Scan for the cell matching the given text and deliver its [x, y] coordinate at center. 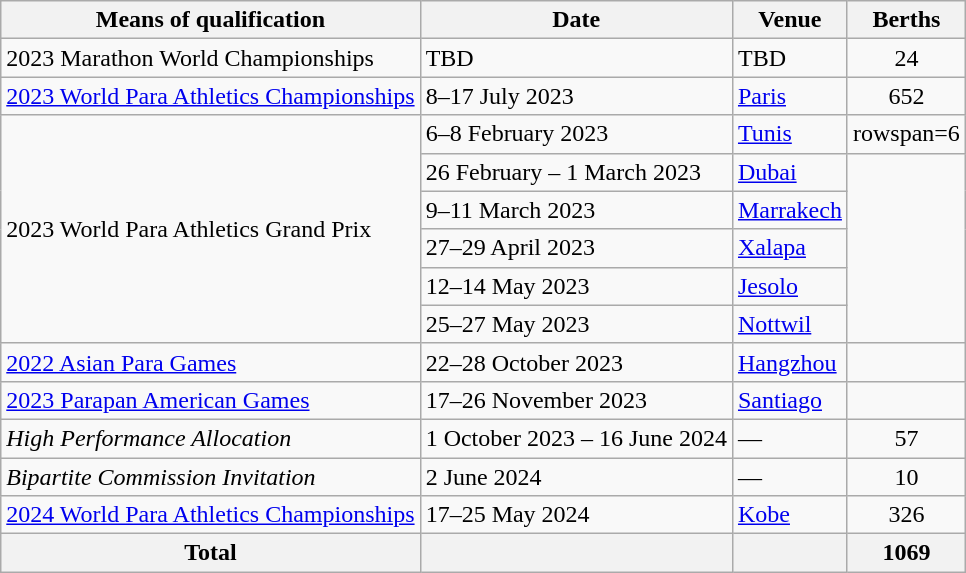
Total [210, 553]
652 [906, 96]
rowspan=6 [906, 134]
Nottwil [790, 324]
2024 World Para Athletics Championships [210, 515]
57 [906, 438]
Santiago [790, 400]
2 June 2024 [576, 477]
1069 [906, 553]
2022 Asian Para Games [210, 362]
Tunis [790, 134]
22–28 October 2023 [576, 362]
Paris [790, 96]
Marrakech [790, 210]
Bipartite Commission Invitation [210, 477]
High Performance Allocation [210, 438]
12–14 May 2023 [576, 286]
Xalapa [790, 248]
Means of qualification [210, 20]
26 February – 1 March 2023 [576, 172]
Venue [790, 20]
17–26 November 2023 [576, 400]
2023 World Para Athletics Grand Prix [210, 229]
Berths [906, 20]
6–8 February 2023 [576, 134]
Kobe [790, 515]
8–17 July 2023 [576, 96]
24 [906, 58]
Date [576, 20]
2023 Marathon World Championships [210, 58]
2023 World Para Athletics Championships [210, 96]
25–27 May 2023 [576, 324]
Hangzhou [790, 362]
Dubai [790, 172]
27–29 April 2023 [576, 248]
1 October 2023 – 16 June 2024 [576, 438]
10 [906, 477]
2023 Parapan American Games [210, 400]
Jesolo [790, 286]
17–25 May 2024 [576, 515]
9–11 March 2023 [576, 210]
326 [906, 515]
